Return [x, y] of the center of cell containing provided text 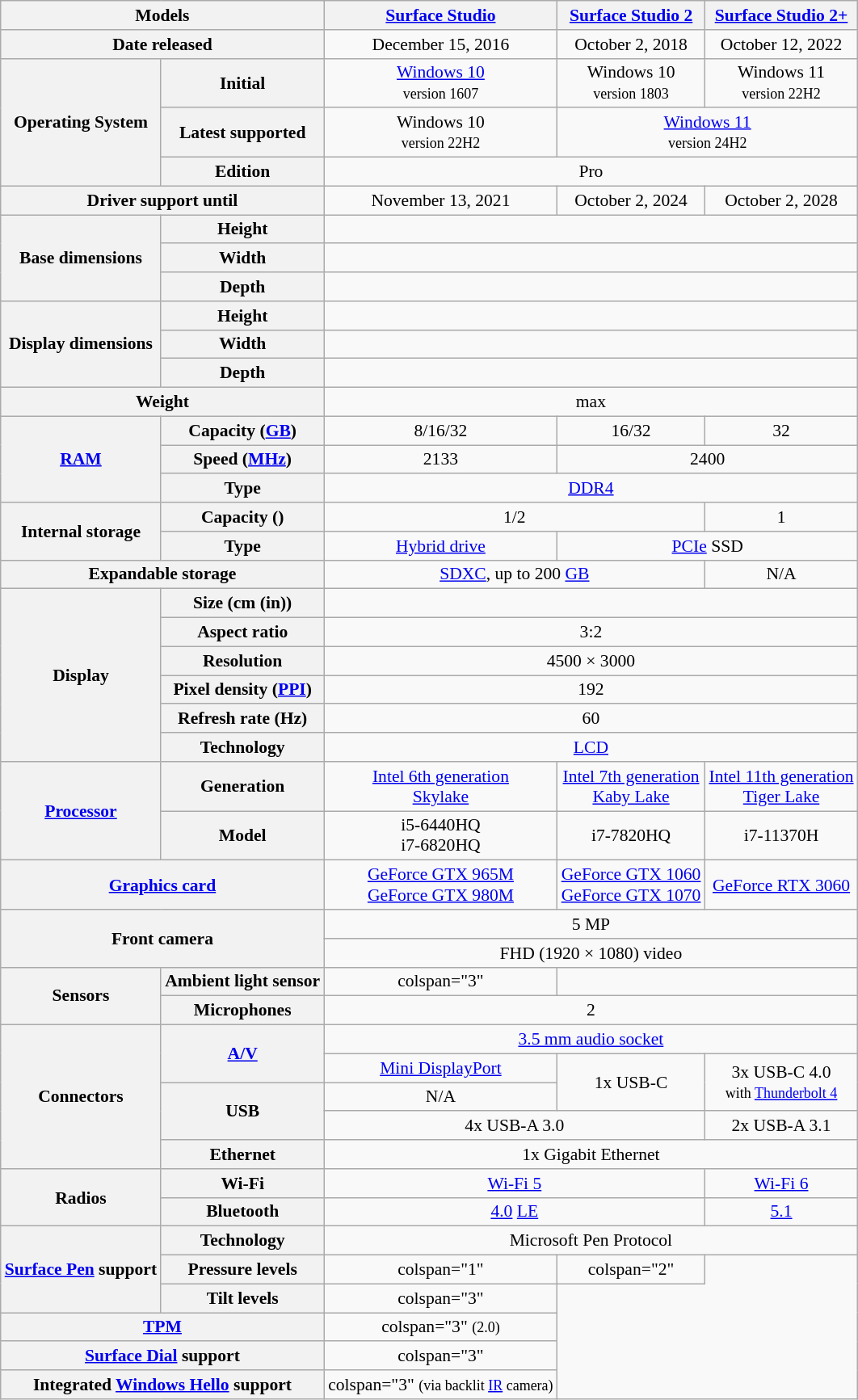
Operating System [81, 122]
Display [81, 675]
4x USB-A 3.0 [514, 1126]
Display dimensions [81, 344]
Expandable storage [162, 574]
Capacity (GB) [242, 431]
SDXC, up to 200 GB [514, 574]
Windows 10version 1607 [440, 82]
Ethernet [242, 1154]
1/2 [514, 517]
Ambient light sensor [242, 982]
colspan="1" [440, 1270]
5 MP [591, 924]
1x Gigabit Ethernet [591, 1154]
October 2, 2024 [632, 200]
2400 [708, 460]
Surface Pen support [81, 1270]
DDR4 [591, 489]
Pro [591, 172]
Pressure levels [242, 1270]
max [591, 402]
i5-6440HQi7-6820HQ [440, 835]
October 2, 2018 [632, 44]
3x USB-C 4.0with Thunderbolt 4 [780, 1083]
GeForce RTX 3060 [780, 885]
RAM [81, 459]
GeForce GTX 1060GeForce GTX 1070 [632, 885]
Windows 11 version 24H2 [708, 132]
Latest supported [242, 132]
Tilt levels [242, 1298]
Edition [242, 172]
Base dimensions [81, 259]
GeForce GTX 965MGeForce GTX 980M [440, 885]
3.5 mm audio socket [591, 1040]
Resolution [242, 661]
Driver support until [162, 200]
Surface Studio 2 [632, 15]
Surface Dial support [162, 1356]
Wi-Fi 5 [514, 1183]
Windows 10version 1803 [632, 82]
Hybrid drive [440, 546]
4.0 LE [514, 1212]
Initial [242, 82]
2 [591, 1011]
colspan="3" (2.0) [440, 1327]
Front camera [162, 939]
Intel 7th generation Kaby Lake [632, 787]
Surface Studio [440, 15]
Models [162, 15]
5.1 [780, 1212]
colspan="2" [632, 1270]
1x USB-C [632, 1083]
Intel 11th generation Tiger Lake [780, 787]
192 [591, 690]
16/32 [632, 431]
2x USB-A 3.1 [780, 1126]
PCIe SSD [708, 546]
Surface Studio 2+ [780, 15]
2133 [440, 460]
Wi-Fi [242, 1183]
Integrated Windows Hello support [162, 1385]
Date released [162, 44]
TPM [162, 1327]
Aspect ratio [242, 633]
colspan="3" (via backlit IR camera) [440, 1385]
8/16/32 [440, 431]
Processor [81, 811]
Speed (MHz) [242, 460]
Generation [242, 787]
A/V [242, 1053]
Capacity () [242, 517]
December 15, 2016 [440, 44]
Graphics card [162, 885]
Weight [162, 402]
i7-7820HQ [632, 835]
32 [780, 431]
Mini DisplayPort [440, 1068]
Model [242, 835]
October 12, 2022 [780, 44]
November 13, 2021 [440, 200]
i7-11370H [780, 835]
Bluetooth [242, 1212]
60 [591, 719]
Microphones [242, 1011]
October 2, 2028 [780, 200]
LCD [591, 747]
Connectors [81, 1097]
Intel 6th generation Skylake [440, 787]
Sensors [81, 995]
USB [242, 1112]
Internal storage [81, 532]
1 [780, 517]
3:2 [591, 633]
Windows 10 version 22H2 [440, 132]
Microsoft Pen Protocol [591, 1241]
Size (cm (in)) [242, 603]
FHD (1920 × 1080) video [591, 953]
Pixel density (PPI) [242, 690]
Refresh rate (Hz) [242, 719]
Radios [81, 1197]
Wi-Fi 6 [780, 1183]
Windows 11version 22H2 [780, 82]
4500 × 3000 [591, 661]
